Identify which cell holds the provided text, then report its [X, Y] central coordinate. 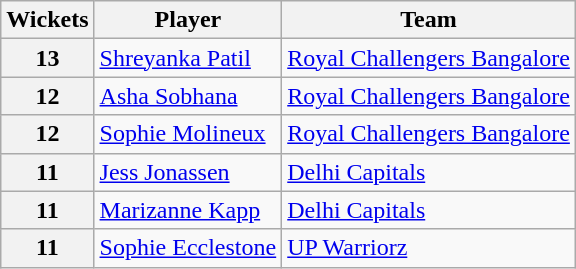
UP Warriorz [429, 248]
Team [429, 20]
Shreyanka Patil [188, 58]
Player [188, 20]
Sophie Ecclestone [188, 248]
Jess Jonassen [188, 172]
Marizanne Kapp [188, 210]
Sophie Molineux [188, 134]
Wickets [48, 20]
13 [48, 58]
Asha Sobhana [188, 96]
